Output the (X, Y) coordinate of the center of the cell containing the given text.  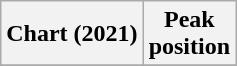
Peakposition (189, 34)
Chart (2021) (72, 34)
